Return (X, Y) of the center of cell containing provided text 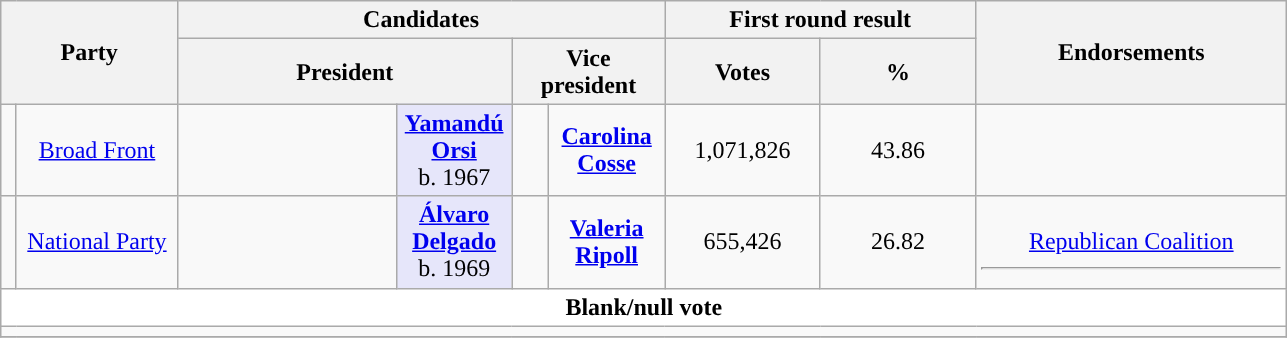
Vice president (588, 72)
Broad Front (96, 150)
Endorsements (1132, 52)
Republican Coalition (1132, 242)
43.86 (898, 150)
Candidates (420, 20)
Party (90, 52)
President (344, 72)
% (898, 72)
26.82 (898, 242)
1,071,826 (743, 150)
655,426 (743, 242)
Valeria Ripoll (607, 242)
First round result (820, 20)
Carolina Cosse (607, 150)
Álvaro Delgadob. 1969 (454, 242)
Blank/null vote (644, 307)
Votes (743, 72)
National Party (96, 242)
Yamandú Orsib. 1967 (454, 150)
